Determine the (x, y) coordinate at the center of the cell enclosing the given text.  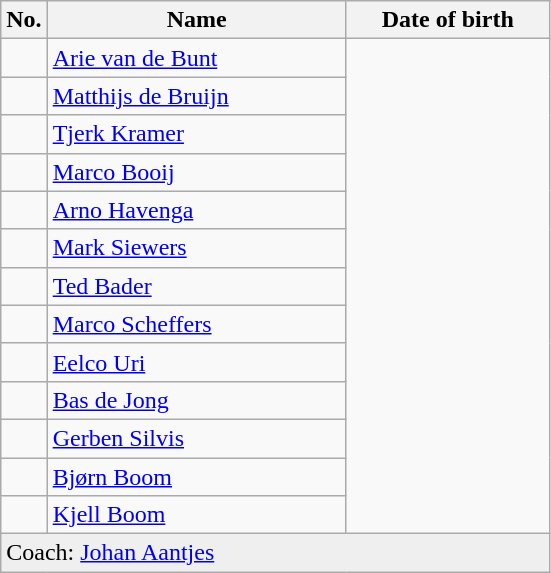
Mark Siewers (196, 248)
Arno Havenga (196, 210)
Gerben Silvis (196, 438)
Eelco Uri (196, 362)
Coach: Johan Aantjes (276, 553)
Marco Scheffers (196, 324)
Ted Bader (196, 286)
Marco Booij (196, 172)
Tjerk Kramer (196, 134)
Arie van de Bunt (196, 58)
Date of birth (448, 20)
Bjørn Boom (196, 477)
No. (24, 20)
Kjell Boom (196, 515)
Name (196, 20)
Matthijs de Bruijn (196, 96)
Bas de Jong (196, 400)
